Detect which cell encompasses the target text, then output its [x, y] center coordinate. 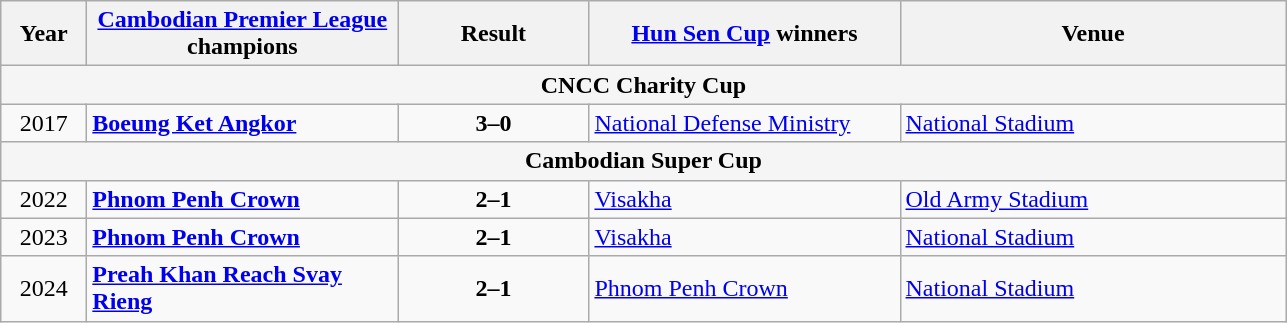
Old Army Stadium [1093, 199]
CNCC Charity Cup [644, 85]
2017 [44, 123]
Boeung Ket Angkor [242, 123]
Year [44, 34]
Venue [1093, 34]
National Defense Ministry [744, 123]
Preah Khan Reach Svay Rieng [242, 288]
2023 [44, 237]
2024 [44, 288]
Cambodian Super Cup [644, 161]
2022 [44, 199]
3–0 [494, 123]
Hun Sen Cup winners [744, 34]
Cambodian Premier League champions [242, 34]
Result [494, 34]
